Identify which cell holds the provided text, then report its [x, y] central coordinate. 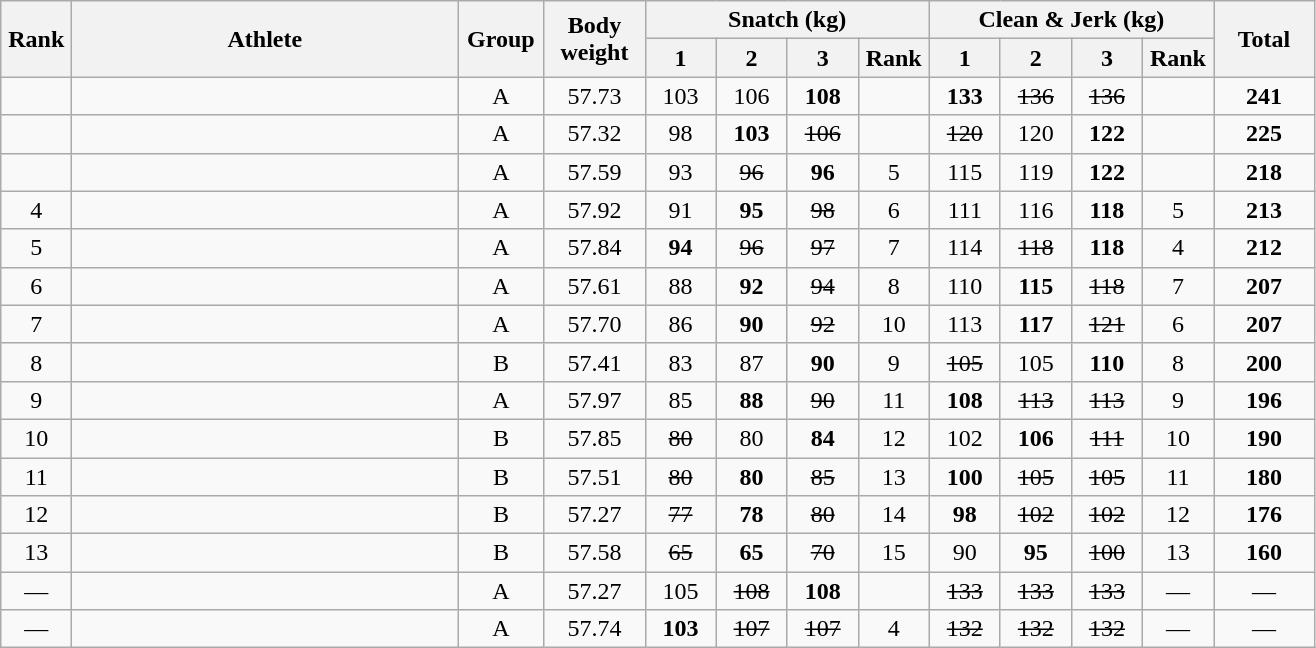
212 [1264, 248]
91 [680, 210]
77 [680, 515]
84 [822, 438]
57.61 [594, 286]
57.58 [594, 553]
57.73 [594, 96]
200 [1264, 362]
86 [680, 324]
117 [1036, 324]
Athlete [265, 39]
87 [752, 362]
160 [1264, 553]
114 [964, 248]
196 [1264, 400]
15 [894, 553]
78 [752, 515]
93 [680, 172]
83 [680, 362]
Total [1264, 39]
57.32 [594, 134]
Group [501, 39]
Body weight [594, 39]
14 [894, 515]
241 [1264, 96]
190 [1264, 438]
57.59 [594, 172]
97 [822, 248]
57.85 [594, 438]
57.84 [594, 248]
180 [1264, 477]
119 [1036, 172]
176 [1264, 515]
57.74 [594, 629]
70 [822, 553]
116 [1036, 210]
57.51 [594, 477]
213 [1264, 210]
57.92 [594, 210]
57.41 [594, 362]
Snatch (kg) [787, 20]
218 [1264, 172]
121 [1106, 324]
57.70 [594, 324]
Clean & Jerk (kg) [1071, 20]
57.97 [594, 400]
225 [1264, 134]
